Detect which cell encompasses the target text, then output its [X, Y] center coordinate. 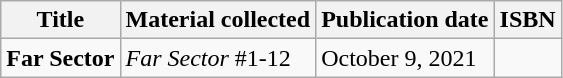
Publication date [405, 20]
Material collected [218, 20]
Title [60, 20]
ISBN [528, 20]
October 9, 2021 [405, 58]
Far Sector [60, 58]
Far Sector #1-12 [218, 58]
